Return the [x, y] coordinate for the center point of the cell that contains the specified text.  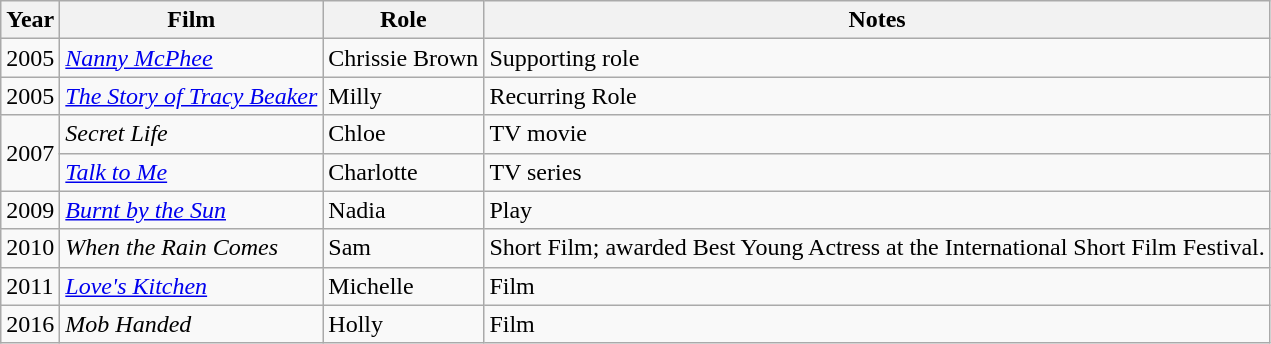
2009 [30, 210]
Notes [877, 20]
Recurring Role [877, 96]
Play [877, 210]
2007 [30, 153]
Supporting role [877, 58]
Short Film; awarded Best Young Actress at the International Short Film Festival. [877, 248]
Nanny McPhee [192, 58]
Chloe [404, 134]
Michelle [404, 286]
Role [404, 20]
Charlotte [404, 172]
Holly [404, 324]
Sam [404, 248]
2010 [30, 248]
TV movie [877, 134]
The Story of Tracy Beaker [192, 96]
TV series [877, 172]
Secret Life [192, 134]
Talk to Me [192, 172]
Chrissie Brown [404, 58]
Love's Kitchen [192, 286]
Nadia [404, 210]
2016 [30, 324]
Burnt by the Sun [192, 210]
Mob Handed [192, 324]
2011 [30, 286]
When the Rain Comes [192, 248]
Milly [404, 96]
Year [30, 20]
